Extract the (x, y) coordinate from the center of the cell holding the provided text.  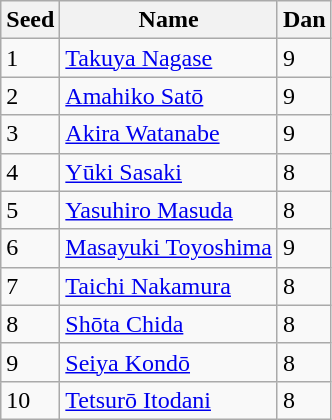
Seiya Kondō (169, 362)
Shōta Chida (169, 324)
Name (169, 20)
Tetsurō Itodani (169, 400)
5 (30, 210)
Taichi Nakamura (169, 286)
3 (30, 134)
Yasuhiro Masuda (169, 210)
4 (30, 172)
Takuya Nagase (169, 58)
10 (30, 400)
Masayuki Toyoshima (169, 248)
6 (30, 248)
Amahiko Satō (169, 96)
Seed (30, 20)
2 (30, 96)
Yūki Sasaki (169, 172)
Dan (304, 20)
7 (30, 286)
1 (30, 58)
Akira Watanabe (169, 134)
